Find where the given text appears and provide that cell's center as [X, Y] coordinate. 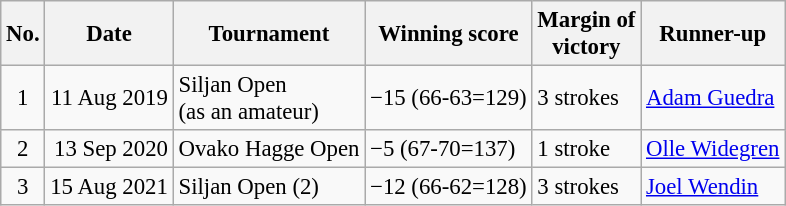
1 stroke [586, 149]
Siljan Open (2) [269, 187]
Adam Guedra [713, 98]
1 [23, 98]
No. [23, 34]
−15 (66-63=129) [448, 98]
Ovako Hagge Open [269, 149]
11 Aug 2019 [109, 98]
2 [23, 149]
−12 (66-62=128) [448, 187]
3 [23, 187]
Olle Widegren [713, 149]
Siljan Open(as an amateur) [269, 98]
Runner-up [713, 34]
Margin ofvictory [586, 34]
−5 (67-70=137) [448, 149]
Joel Wendin [713, 187]
13 Sep 2020 [109, 149]
15 Aug 2021 [109, 187]
Winning score [448, 34]
Tournament [269, 34]
Date [109, 34]
